Locate the cell with the specified text and output its [x, y] center coordinate. 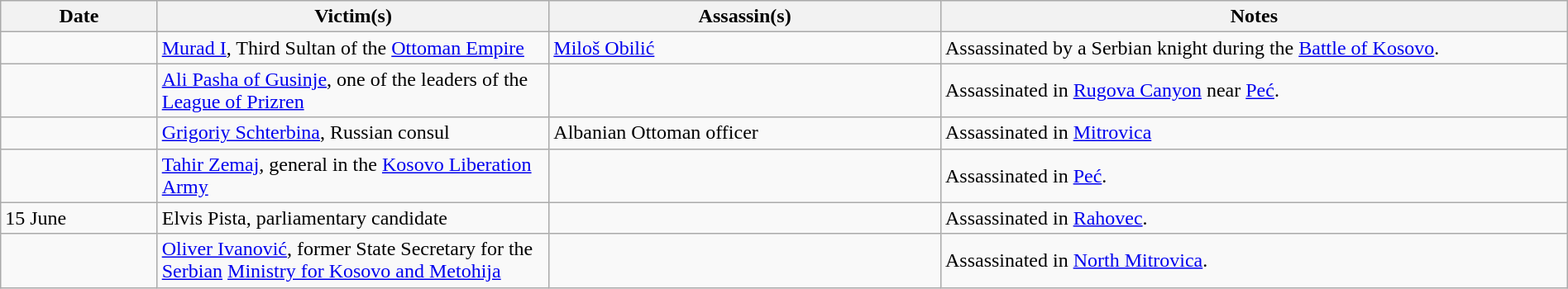
Oliver Ivanović, former State Secretary for the Serbian Ministry for Kosovo and Metohija [353, 261]
Assassinated in Peć. [1254, 175]
15 June [79, 218]
Tahir Zemaj, general in the Kosovo Liberation Army [353, 175]
Assassinated in North Mitrovica. [1254, 261]
Elvis Pista, parliamentary candidate [353, 218]
Assassinated by a Serbian knight during the Battle of Kosovo. [1254, 48]
Miloš Obilić [745, 48]
Notes [1254, 17]
Albanian Ottoman officer [745, 133]
Ali Pasha of Gusinje, one of the leaders of the League of Prizren [353, 91]
Assassinated in Mitrovica [1254, 133]
Victim(s) [353, 17]
Assassinated in Rugova Canyon near Peć. [1254, 91]
Murad I, Third Sultan of the Ottoman Empire [353, 48]
Grigoriy Schterbina, Russian consul [353, 133]
Assassinated in Rahovec. [1254, 218]
Assassin(s) [745, 17]
Date [79, 17]
